From the cell containing the given text, extract its center point as (x, y) coordinate. 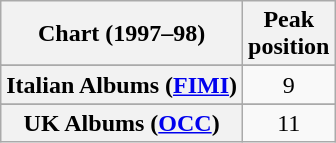
Chart (1997–98) (122, 34)
9 (289, 85)
11 (289, 123)
UK Albums (OCC) (122, 123)
Peakposition (289, 34)
Italian Albums (FIMI) (122, 85)
